Extract the [x, y] coordinate from the center of the cell holding the provided text.  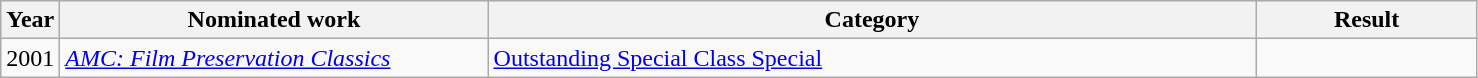
Result [1366, 20]
Year [30, 20]
2001 [30, 58]
Category [872, 20]
AMC: Film Preservation Classics [274, 58]
Nominated work [274, 20]
Outstanding Special Class Special [872, 58]
